Return [X, Y] of the center of cell containing provided text 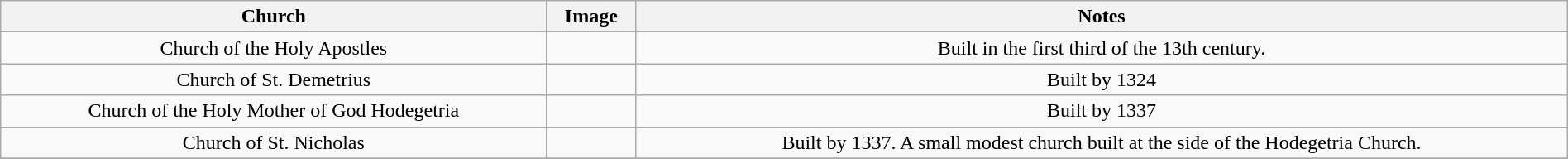
Church of the Holy Mother of God Hodegetria [274, 111]
Church of St. Nicholas [274, 142]
Built by 1324 [1102, 79]
Church of the Holy Apostles [274, 48]
Church [274, 17]
Image [591, 17]
Built in the first third of the 13th century. [1102, 48]
Church of St. Demetrius [274, 79]
Built by 1337. A small modest church built at the side of the Hodegetria Church. [1102, 142]
Notes [1102, 17]
Built by 1337 [1102, 111]
